Extract the [x, y] coordinate from the center of the cell holding the provided text.  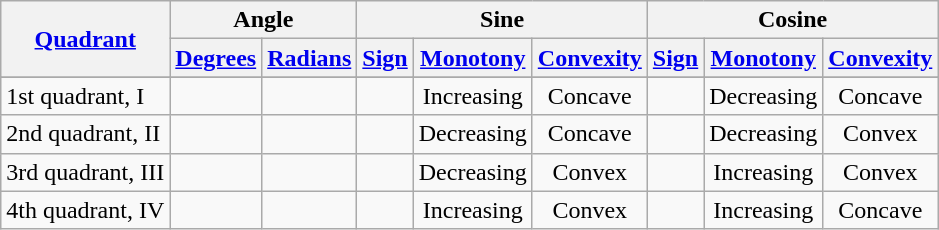
4th quadrant, IV [86, 210]
Radians [310, 58]
1st quadrant, I [86, 96]
2nd quadrant, II [86, 134]
Cosine [792, 20]
Quadrant [86, 39]
3rd quadrant, III [86, 172]
Degrees [216, 58]
Angle [264, 20]
Sine [502, 20]
